Find where the given text appears and provide that cell's center as (x, y) coordinate. 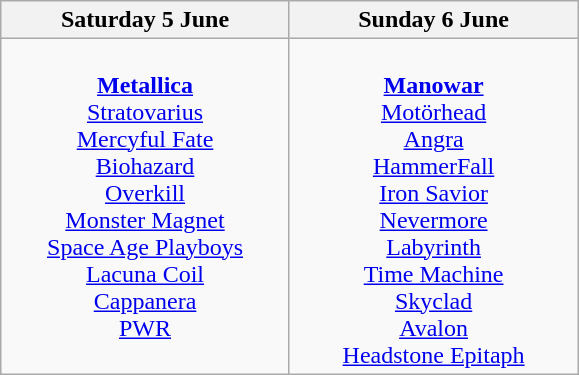
Manowar Motörhead Angra HammerFall Iron Savior Nevermore Labyrinth Time Machine Skyclad Avalon Headstone Epitaph (434, 206)
Metallica Stratovarius Mercyful Fate Biohazard Overkill Monster Magnet Space Age Playboys Lacuna Coil Cappanera PWR (146, 206)
Saturday 5 June (146, 20)
Sunday 6 June (434, 20)
